Detect which cell encompasses the target text, then output its (x, y) center coordinate. 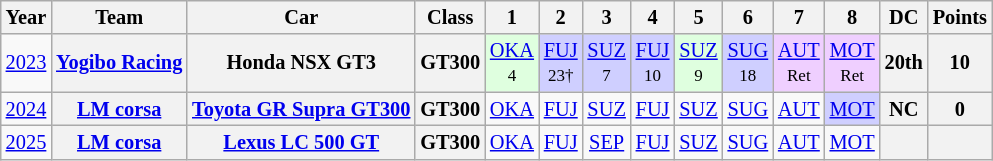
Yogibo Racing (119, 63)
NC (904, 109)
Car (301, 17)
2024 (26, 109)
Lexus LC 500 GT (301, 142)
SUZ9 (698, 63)
FUJ10 (653, 63)
Year (26, 17)
8 (852, 17)
5 (698, 17)
0 (960, 109)
3 (607, 17)
Team (119, 17)
Points (960, 17)
DC (904, 17)
10 (960, 63)
FUJ23† (561, 63)
1 (512, 17)
SUG18 (748, 63)
2023 (26, 63)
SUZ7 (607, 63)
6 (748, 17)
2 (561, 17)
SEP (607, 142)
Toyota GR Supra GT300 (301, 109)
Class (450, 17)
Honda NSX GT3 (301, 63)
MOTRet (852, 63)
2025 (26, 142)
4 (653, 17)
20th (904, 63)
7 (799, 17)
OKA4 (512, 63)
AUTRet (799, 63)
